Scan for the cell matching the given text and deliver its (X, Y) coordinate at center. 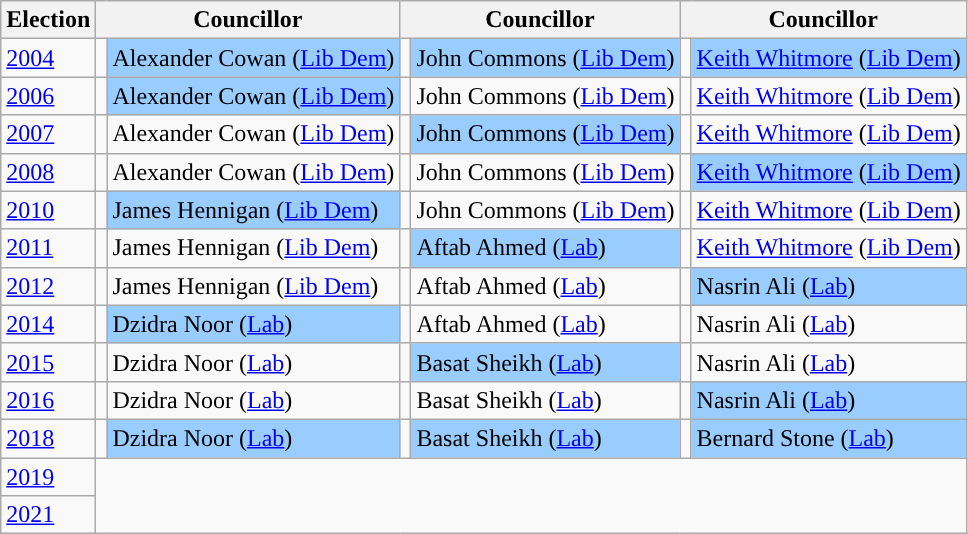
2010 (48, 210)
2018 (48, 438)
Election (48, 20)
2011 (48, 248)
2006 (48, 96)
2007 (48, 134)
2014 (48, 324)
2004 (48, 58)
2019 (48, 477)
2012 (48, 286)
2016 (48, 400)
2008 (48, 172)
2021 (48, 515)
Bernard Stone (Lab) (828, 438)
2015 (48, 362)
